From the cell containing the given text, extract its center point as (x, y) coordinate. 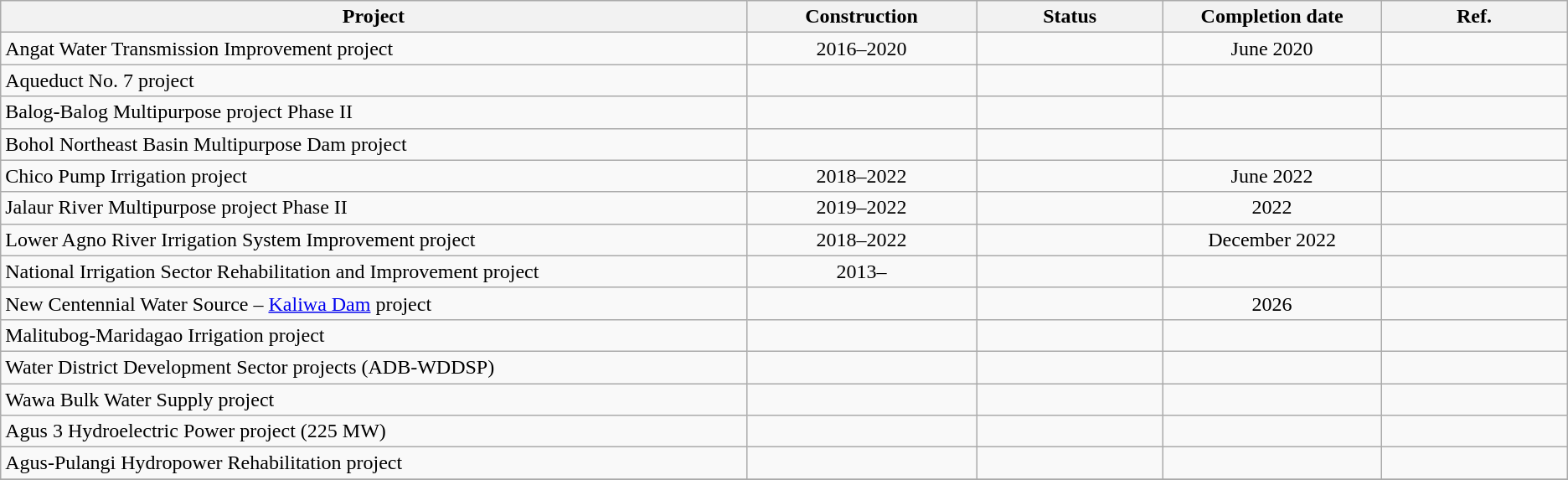
Construction (861, 17)
Water District Development Sector projects (ADB-WDDSP) (374, 367)
Aqueduct No. 7 project (374, 80)
Agus 3 Hydroelectric Power project (225 MW) (374, 431)
Malitubog-Maridagao Irrigation project (374, 335)
2019–2022 (861, 208)
2022 (1272, 208)
Balog-Balog Multipurpose project Phase II (374, 112)
Wawa Bulk Water Supply project (374, 400)
Angat Water Transmission Improvement project (374, 49)
Chico Pump Irrigation project (374, 176)
June 2022 (1272, 176)
Agus-Pulangi Hydropower Rehabilitation project (374, 463)
Status (1070, 17)
2016–2020 (861, 49)
Ref. (1474, 17)
2026 (1272, 303)
Jalaur River Multipurpose project Phase II (374, 208)
Bohol Northeast Basin Multipurpose Dam project (374, 144)
National Irrigation Sector Rehabilitation and Improvement project (374, 271)
Lower Agno River Irrigation System Improvement project (374, 240)
Project (374, 17)
2013– (861, 271)
Completion date (1272, 17)
New Centennial Water Source – Kaliwa Dam project (374, 303)
June 2020 (1272, 49)
December 2022 (1272, 240)
